For the text-containing cell, return its midpoint in (x, y) coordinate format. 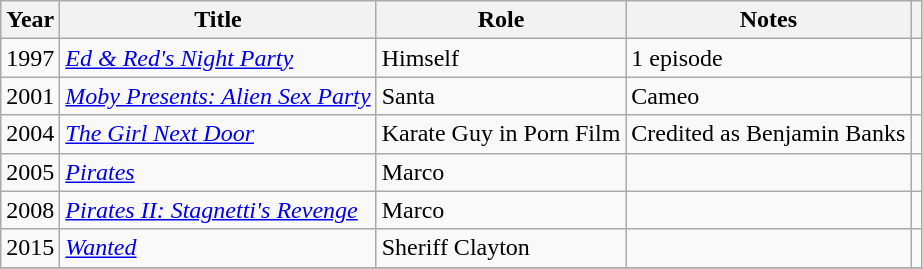
Himself (501, 58)
Sheriff Clayton (501, 248)
Karate Guy in Porn Film (501, 134)
2001 (30, 96)
Year (30, 20)
Role (501, 20)
Ed & Red's Night Party (218, 58)
Moby Presents: Alien Sex Party (218, 96)
2004 (30, 134)
Cameo (768, 96)
Wanted (218, 248)
1997 (30, 58)
Credited as Benjamin Banks (768, 134)
1 episode (768, 58)
Pirates II: Stagnetti's Revenge (218, 210)
Title (218, 20)
2005 (30, 172)
Santa (501, 96)
2015 (30, 248)
Pirates (218, 172)
Notes (768, 20)
2008 (30, 210)
The Girl Next Door (218, 134)
